Find where the given text appears and provide that cell's center as (X, Y) coordinate. 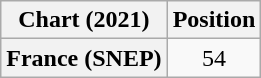
Chart (2021) (84, 20)
Position (214, 20)
54 (214, 58)
France (SNEP) (84, 58)
